Locate the cell with the specified text and output its (X, Y) center coordinate. 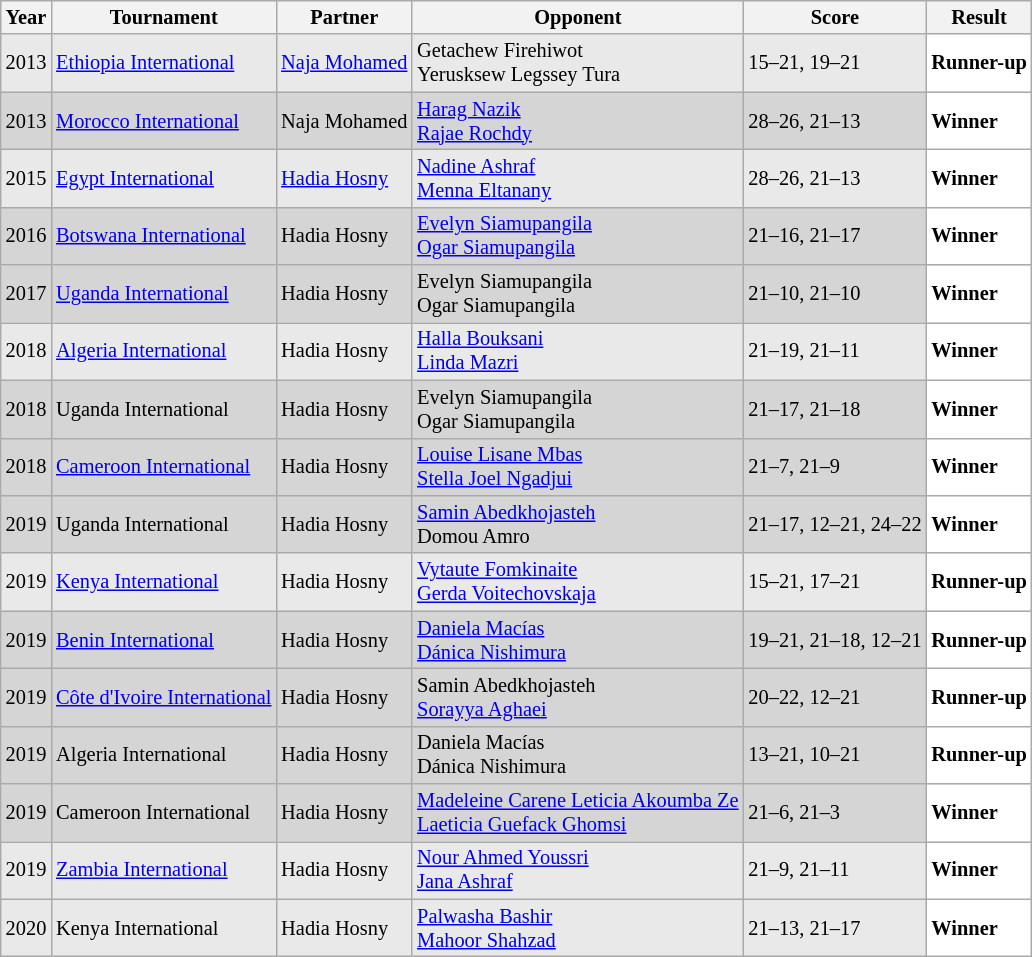
20–22, 12–21 (834, 697)
13–21, 10–21 (834, 755)
Opponent (578, 17)
Nour Ahmed Youssri Jana Ashraf (578, 870)
Tournament (164, 17)
Morocco International (164, 121)
Botswana International (164, 236)
Madeleine Carene Leticia Akoumba Ze Laeticia Guefack Ghomsi (578, 813)
Egypt International (164, 178)
2017 (26, 294)
21–10, 21–10 (834, 294)
Score (834, 17)
21–6, 21–3 (834, 813)
Benin International (164, 640)
Palwasha Bashir Mahoor Shahzad (578, 928)
21–7, 21–9 (834, 467)
Samin Abedkhojasteh Domou Amro (578, 524)
2016 (26, 236)
2020 (26, 928)
21–17, 21–18 (834, 409)
21–16, 21–17 (834, 236)
Getachew Firehiwot Yerusksew Legssey Tura (578, 63)
15–21, 19–21 (834, 63)
Zambia International (164, 870)
Partner (344, 17)
Harag Nazik Rajae Rochdy (578, 121)
Louise Lisane Mbas Stella Joel Ngadjui (578, 467)
Samin Abedkhojasteh Sorayya Aghaei (578, 697)
Vytaute Fomkinaite Gerda Voitechovskaja (578, 582)
Halla Bouksani Linda Mazri (578, 351)
21–9, 21–11 (834, 870)
21–19, 21–11 (834, 351)
2015 (26, 178)
21–17, 12–21, 24–22 (834, 524)
Côte d'Ivoire International (164, 697)
Result (978, 17)
Year (26, 17)
Nadine Ashraf Menna Eltanany (578, 178)
19–21, 21–18, 12–21 (834, 640)
21–13, 21–17 (834, 928)
15–21, 17–21 (834, 582)
Ethiopia International (164, 63)
